Scan for the cell matching the given text and deliver its (x, y) coordinate at center. 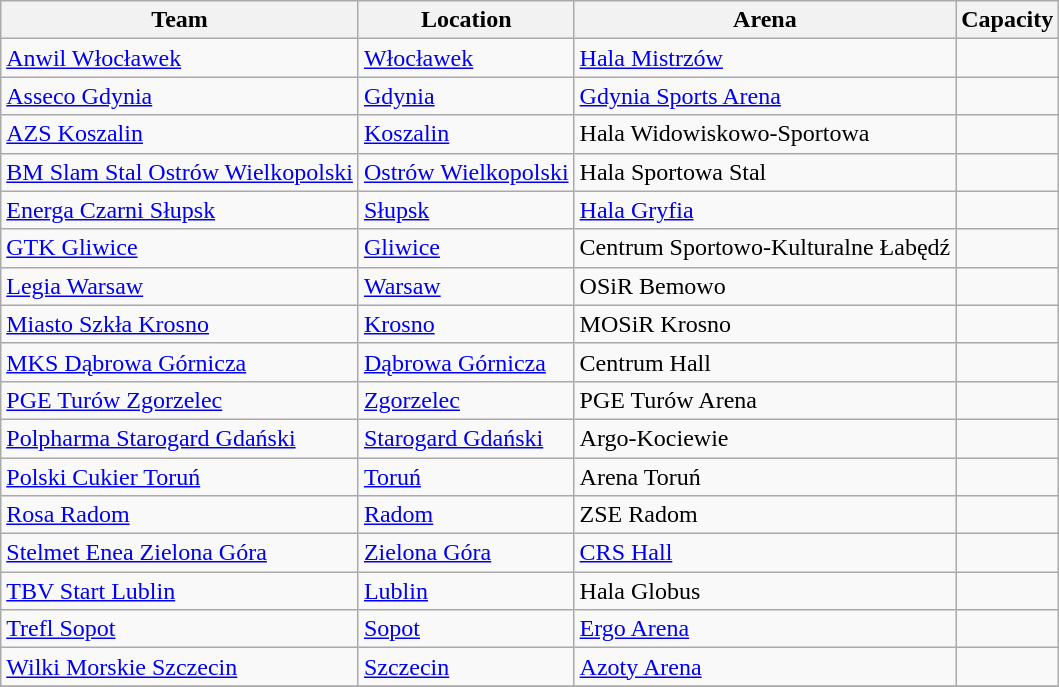
Centrum Sportowo-Kulturalne Łabędź (765, 248)
Ostrów Wielkopolski (466, 172)
Trefl Sopot (180, 629)
Hala Gryfia (765, 210)
Legia Warsaw (180, 286)
Szczecin (466, 667)
Arena Toruń (765, 477)
Koszalin (466, 134)
Zielona Góra (466, 553)
Hala Globus (765, 591)
Anwil Włocławek (180, 58)
BM Slam Stal Ostrów Wielkopolski (180, 172)
Gliwice (466, 248)
Słupsk (466, 210)
Hala Sportowa Stal (765, 172)
Team (180, 20)
Energa Czarni Słupsk (180, 210)
GTK Gliwice (180, 248)
Sopot (466, 629)
Dąbrowa Górnicza (466, 362)
Zgorzelec (466, 400)
Stelmet Enea Zielona Góra (180, 553)
AZS Koszalin (180, 134)
Hala Widowiskowo-Sportowa (765, 134)
Capacity (1008, 20)
Asseco Gdynia (180, 96)
Hala Mistrzów (765, 58)
TBV Start Lublin (180, 591)
CRS Hall (765, 553)
Location (466, 20)
Arena (765, 20)
PGE Turów Zgorzelec (180, 400)
Rosa Radom (180, 515)
Warsaw (466, 286)
Centrum Hall (765, 362)
Ergo Arena (765, 629)
Lublin (466, 591)
Radom (466, 515)
ZSE Radom (765, 515)
Argo-Kociewie (765, 438)
Wilki Morskie Szczecin (180, 667)
PGE Turów Arena (765, 400)
Miasto Szkła Krosno (180, 324)
MOSiR Krosno (765, 324)
Polpharma Starogard Gdański (180, 438)
Włocławek (466, 58)
Azoty Arena (765, 667)
Gdynia Sports Arena (765, 96)
Toruń (466, 477)
Starogard Gdański (466, 438)
MKS Dąbrowa Górnicza (180, 362)
Gdynia (466, 96)
OSiR Bemowo (765, 286)
Polski Cukier Toruń (180, 477)
Krosno (466, 324)
